Pinpoint the cell where the given text exists, returning its (x, y) midpoint coordinate. 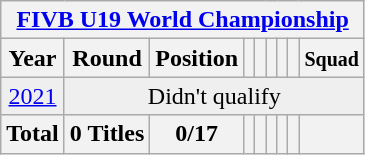
0/17 (197, 134)
FIVB U19 World Championship (183, 20)
Didn't qualify (214, 96)
Squad (332, 58)
Total (33, 134)
Round (107, 58)
2021 (33, 96)
Position (197, 58)
0 Titles (107, 134)
Year (33, 58)
